Pinpoint the cell where the given text exists, returning its [X, Y] midpoint coordinate. 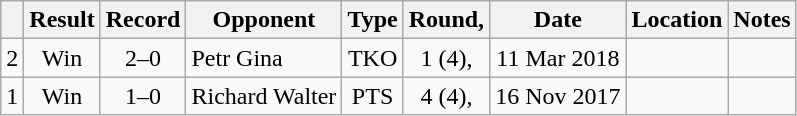
TKO [372, 58]
2–0 [143, 58]
1–0 [143, 96]
1 [12, 96]
Round, [446, 20]
1 (4), [446, 58]
Type [372, 20]
4 (4), [446, 96]
Richard Walter [264, 96]
16 Nov 2017 [558, 96]
Notes [762, 20]
11 Mar 2018 [558, 58]
Petr Gina [264, 58]
Opponent [264, 20]
2 [12, 58]
PTS [372, 96]
Result [62, 20]
Record [143, 20]
Location [677, 20]
Date [558, 20]
